Extract the (x, y) coordinate from the center of the cell holding the provided text.  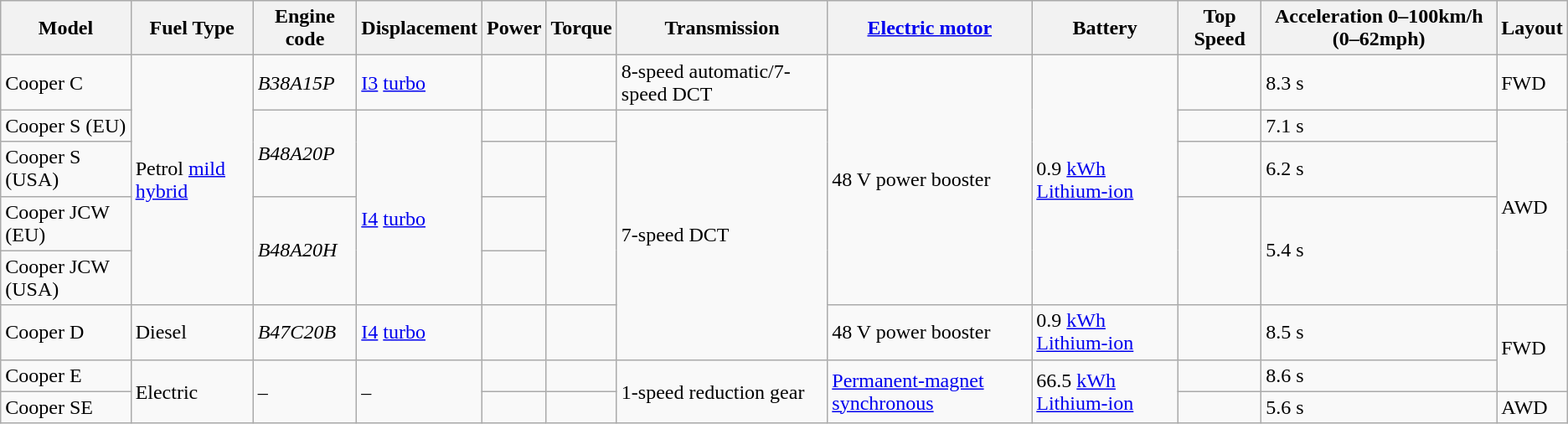
Cooper SE (65, 407)
8.5 s (1379, 332)
Battery (1106, 28)
Model (65, 28)
Transmission (722, 28)
Power (514, 28)
B38A15P (305, 82)
Electric motor (930, 28)
B47C20B (305, 332)
Cooper JCW (EU) (65, 223)
B48A20P (305, 153)
I3 turbo (420, 82)
5.4 s (1379, 251)
Cooper C (65, 82)
B48A20H (305, 251)
Cooper JCW (USA) (65, 278)
Engine code (305, 28)
7.1 s (1379, 126)
Top Speed (1220, 28)
Cooper D (65, 332)
Fuel Type (192, 28)
6.2 s (1379, 169)
1-speed reduction gear (722, 391)
Layout (1533, 28)
8.6 s (1379, 375)
5.6 s (1379, 407)
8-speed automatic/7-speed DCT (722, 82)
Torque (581, 28)
Permanent-magnet synchronous (930, 391)
Petrol mild hybrid (192, 180)
7-speed DCT (722, 235)
Cooper S (EU) (65, 126)
Cooper E (65, 375)
Acceleration 0–100km/h (0–62mph) (1379, 28)
Electric (192, 391)
8.3 s (1379, 82)
Cooper S (USA) (65, 169)
Diesel (192, 332)
66.5 kWh Lithium-ion (1106, 391)
Displacement (420, 28)
